Detect which cell encompasses the target text, then output its (x, y) center coordinate. 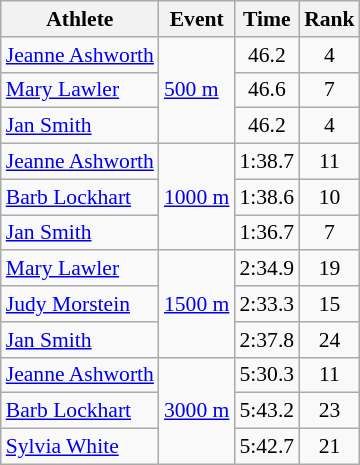
5:30.3 (266, 375)
2:37.8 (266, 340)
2:33.3 (266, 304)
500 m (196, 90)
24 (330, 340)
1000 m (196, 198)
Judy Morstein (80, 304)
5:43.2 (266, 411)
1:38.6 (266, 197)
15 (330, 304)
Time (266, 19)
Sylvia White (80, 447)
46.6 (266, 90)
23 (330, 411)
21 (330, 447)
Event (196, 19)
Athlete (80, 19)
3000 m (196, 410)
19 (330, 269)
10 (330, 197)
1500 m (196, 304)
1:38.7 (266, 162)
2:34.9 (266, 269)
1:36.7 (266, 233)
Rank (330, 19)
5:42.7 (266, 447)
